Determine the [x, y] coordinate at the center of the cell enclosing the given text.  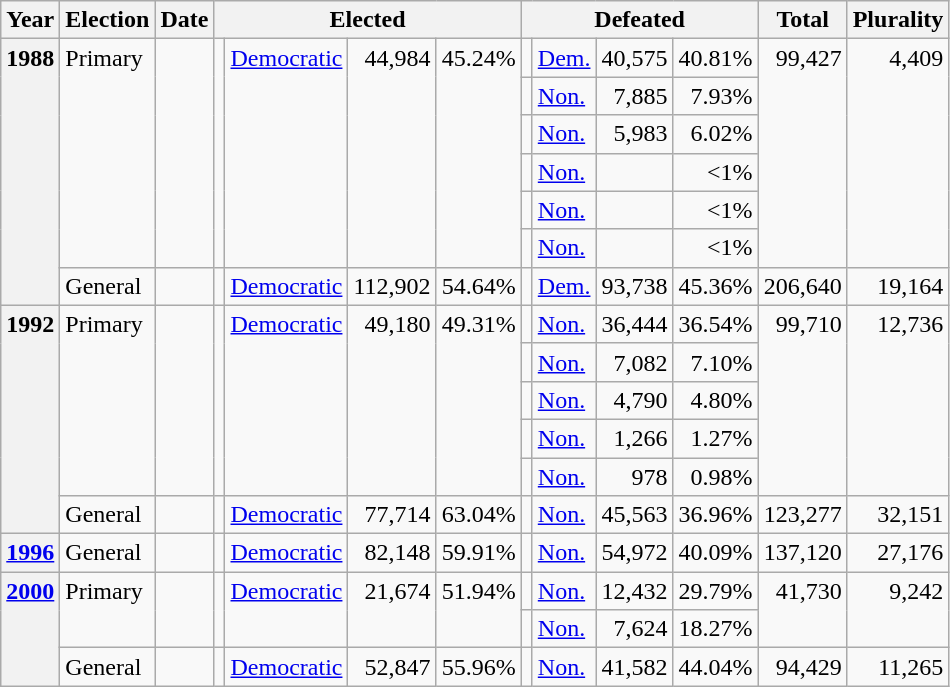
63.04% [478, 515]
1.27% [716, 438]
Plurality [898, 20]
2000 [30, 629]
4.80% [716, 400]
Election [108, 20]
11,265 [898, 667]
93,738 [634, 286]
Elected [368, 20]
94,429 [802, 667]
51.94% [478, 610]
Defeated [640, 20]
36.54% [716, 324]
1,266 [634, 438]
49.31% [478, 400]
77,714 [392, 515]
1992 [30, 419]
7,624 [634, 629]
1988 [30, 172]
99,710 [802, 400]
123,277 [802, 515]
206,640 [802, 286]
12,432 [634, 591]
112,902 [392, 286]
978 [634, 477]
45.24% [478, 153]
40.09% [716, 553]
Total [802, 20]
54.64% [478, 286]
7,885 [634, 96]
36,444 [634, 324]
9,242 [898, 610]
41,582 [634, 667]
7,082 [634, 362]
44,984 [392, 153]
19,164 [898, 286]
Date [184, 20]
52,847 [392, 667]
7.10% [716, 362]
45,563 [634, 515]
49,180 [392, 400]
4,790 [634, 400]
Year [30, 20]
21,674 [392, 610]
99,427 [802, 153]
55.96% [478, 667]
40,575 [634, 58]
41,730 [802, 610]
59.91% [478, 553]
5,983 [634, 134]
29.79% [716, 591]
4,409 [898, 153]
0.98% [716, 477]
6.02% [716, 134]
12,736 [898, 400]
137,120 [802, 553]
54,972 [634, 553]
82,148 [392, 553]
18.27% [716, 629]
44.04% [716, 667]
7.93% [716, 96]
45.36% [716, 286]
32,151 [898, 515]
1996 [30, 553]
27,176 [898, 553]
36.96% [716, 515]
40.81% [716, 58]
